Return [X, Y] of the center of cell containing provided text 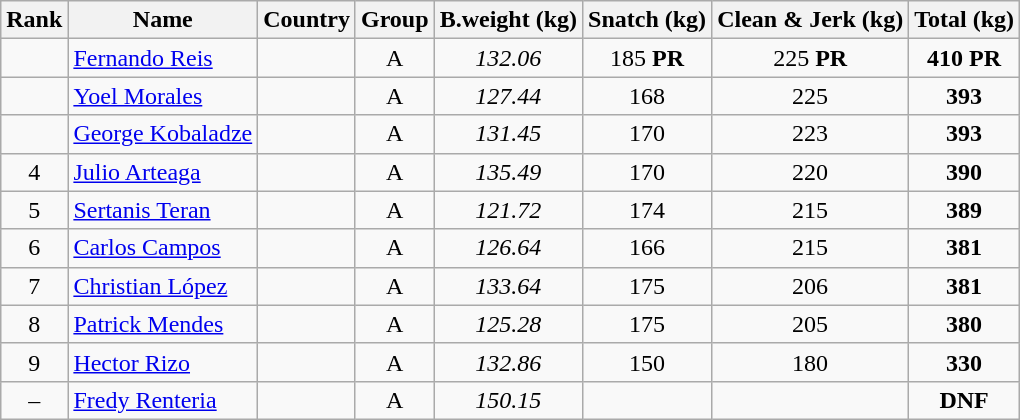
132.86 [508, 362]
220 [810, 172]
223 [810, 134]
225 PR [810, 58]
Snatch (kg) [648, 20]
Total (kg) [964, 20]
8 [34, 324]
5 [34, 210]
389 [964, 210]
330 [964, 362]
225 [810, 96]
131.45 [508, 134]
– [34, 400]
9 [34, 362]
166 [648, 248]
Carlos Campos [163, 248]
7 [34, 286]
George Kobaladze [163, 134]
127.44 [508, 96]
205 [810, 324]
410 PR [964, 58]
Fernando Reis [163, 58]
185 PR [648, 58]
390 [964, 172]
121.72 [508, 210]
133.64 [508, 286]
Christian López [163, 286]
180 [810, 362]
150.15 [508, 400]
4 [34, 172]
Sertanis Teran [163, 210]
Fredy Renteria [163, 400]
132.06 [508, 58]
Rank [34, 20]
206 [810, 286]
6 [34, 248]
380 [964, 324]
126.64 [508, 248]
Group [394, 20]
Name [163, 20]
125.28 [508, 324]
B.weight (kg) [508, 20]
Patrick Mendes [163, 324]
168 [648, 96]
Julio Arteaga [163, 172]
Yoel Morales [163, 96]
DNF [964, 400]
Country [307, 20]
Hector Rizo [163, 362]
150 [648, 362]
174 [648, 210]
Clean & Jerk (kg) [810, 20]
135.49 [508, 172]
